Search for the cell housing the specified text and yield its (X, Y) center coordinate. 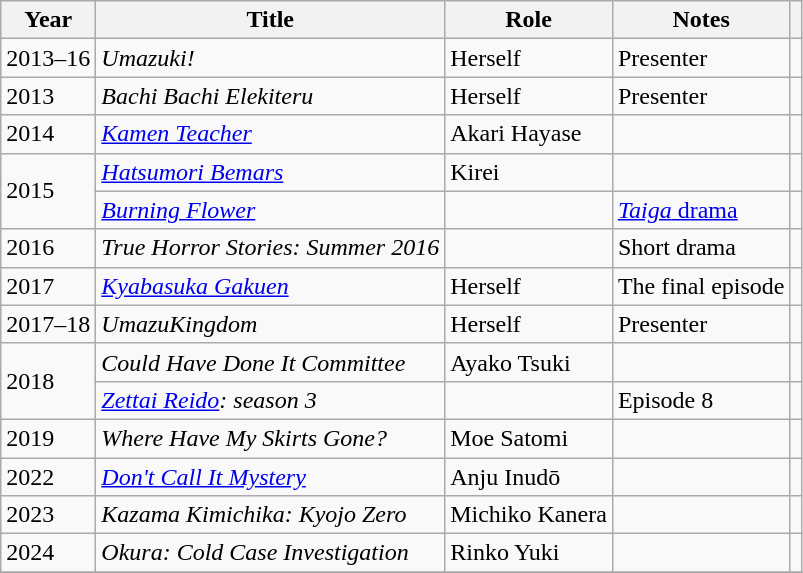
Taiga drama (701, 210)
2024 (48, 553)
2014 (48, 134)
2015 (48, 191)
Notes (701, 20)
2017 (48, 286)
2022 (48, 477)
Short drama (701, 248)
True Horror Stories: Summer 2016 (270, 248)
Anju Inudō (529, 477)
2019 (48, 438)
The final episode (701, 286)
Where Have My Skirts Gone? (270, 438)
Kamen Teacher (270, 134)
2018 (48, 381)
Umazuki! (270, 58)
Kirei (529, 172)
Hatsumori Bemars (270, 172)
Kyabasuka Gakuen (270, 286)
UmazuKingdom (270, 324)
Zettai Reido: season 3 (270, 400)
2013 (48, 96)
Kazama Kimichika: Kyojo Zero (270, 515)
Moe Satomi (529, 438)
Michiko Kanera (529, 515)
Burning Flower (270, 210)
2013–16 (48, 58)
Year (48, 20)
Episode 8 (701, 400)
Bachi Bachi Elekiteru (270, 96)
Could Have Done It Committee (270, 362)
2016 (48, 248)
Rinko Yuki (529, 553)
Akari Hayase (529, 134)
Title (270, 20)
Don't Call It Mystery (270, 477)
Role (529, 20)
2023 (48, 515)
Okura: Cold Case Investigation (270, 553)
Ayako Tsuki (529, 362)
2017–18 (48, 324)
